Locate the cell with the specified text and output its (x, y) center coordinate. 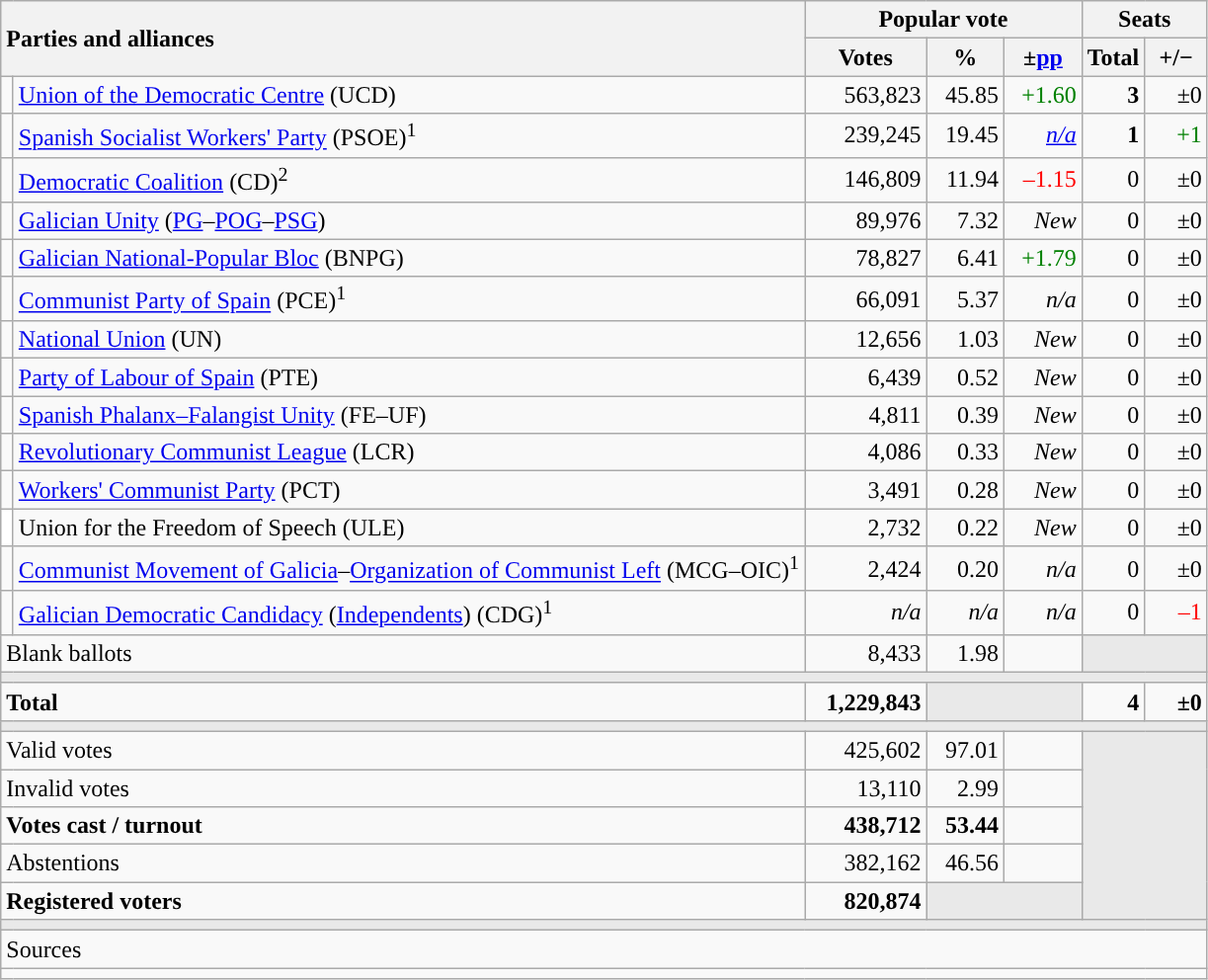
+/− (1176, 57)
2.99 (966, 788)
Spanish Phalanx–Falangist Unity (FE–UF) (409, 415)
3 (1113, 95)
–1 (1176, 612)
+1.60 (1043, 95)
563,823 (866, 95)
Blank ballots (403, 653)
Union for the Freedom of Speech (ULE) (409, 528)
820,874 (866, 901)
% (966, 57)
146,809 (866, 180)
12,656 (866, 340)
4 (1113, 701)
1,229,843 (866, 701)
45.85 (966, 95)
0.33 (966, 452)
Revolutionary Communist League (LCR) (409, 452)
0.20 (966, 569)
1.03 (966, 340)
0.52 (966, 377)
National Union (UN) (409, 340)
2,424 (866, 569)
11.94 (966, 180)
13,110 (866, 788)
66,091 (866, 298)
+1 (1176, 136)
Popular vote (944, 20)
0.28 (966, 490)
Spanish Socialist Workers' Party (PSOE)1 (409, 136)
–1.15 (1043, 180)
Democratic Coalition (CD)2 (409, 180)
4,086 (866, 452)
97.01 (966, 750)
Parties and alliances (403, 39)
46.56 (966, 863)
Galician Unity (PG–POG–PSG) (409, 220)
3,491 (866, 490)
Votes (866, 57)
Communist Movement of Galicia–Organization of Communist Left (MCG–OIC)1 (409, 569)
19.45 (966, 136)
6,439 (866, 377)
239,245 (866, 136)
Invalid votes (403, 788)
Workers' Communist Party (PCT) (409, 490)
2,732 (866, 528)
Abstentions (403, 863)
Party of Labour of Spain (PTE) (409, 377)
Registered voters (403, 901)
±pp (1043, 57)
53.44 (966, 826)
425,602 (866, 750)
89,976 (866, 220)
6.41 (966, 258)
1 (1113, 136)
Union of the Democratic Centre (UCD) (409, 95)
Sources (604, 949)
5.37 (966, 298)
0.39 (966, 415)
+1.79 (1043, 258)
Galician Democratic Candidacy (Independents) (CDG)1 (409, 612)
1.98 (966, 653)
438,712 (866, 826)
4,811 (866, 415)
382,162 (866, 863)
Communist Party of Spain (PCE)1 (409, 298)
78,827 (866, 258)
7.32 (966, 220)
Galician National-Popular Bloc (BNPG) (409, 258)
8,433 (866, 653)
0.22 (966, 528)
Valid votes (403, 750)
Votes cast / turnout (403, 826)
Seats (1144, 20)
